Return the (X, Y) coordinate for the center point of the cell that contains the specified text.  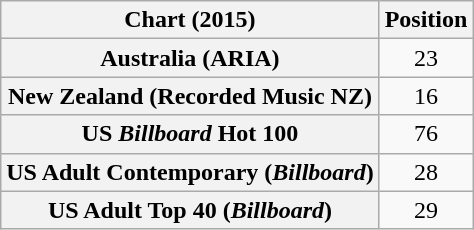
Chart (2015) (190, 20)
US Adult Contemporary (Billboard) (190, 172)
Australia (ARIA) (190, 58)
23 (426, 58)
US Adult Top 40 (Billboard) (190, 210)
New Zealand (Recorded Music NZ) (190, 96)
76 (426, 134)
US Billboard Hot 100 (190, 134)
29 (426, 210)
16 (426, 96)
28 (426, 172)
Position (426, 20)
